From the cell containing the given text, extract its center point as (X, Y) coordinate. 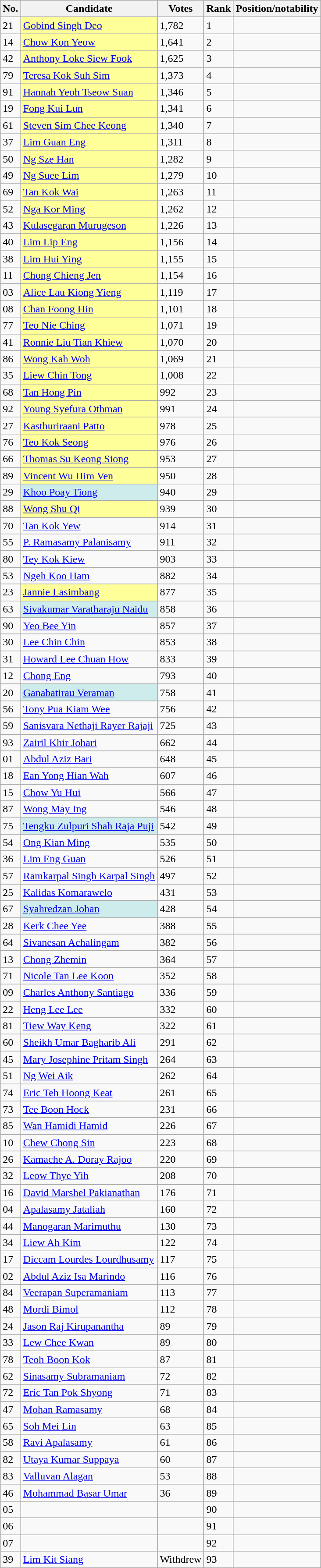
1,008 (181, 375)
09 (11, 992)
291 (181, 1043)
Tengku Zulpuri Shah Raja Puji (89, 826)
1,641 (181, 42)
1,226 (181, 226)
Young Syefura Othman (89, 409)
Soh Mei Lin (89, 1426)
Valluvan Alagan (89, 1476)
1,071 (181, 326)
Thomas Su Keong Siong (89, 459)
Abdul Aziz Isa Marindo (89, 1276)
Lew Chee Kwan (89, 1343)
Alice Lau Kiong Yieng (89, 292)
Ronnie Liu Tian Khiew (89, 342)
1,262 (181, 209)
David Marshel Pakianathan (89, 1193)
Eric Teh Hoong Keat (89, 1093)
793 (181, 676)
Gobind Singh Deo (89, 25)
176 (181, 1193)
226 (181, 1126)
Tan Kok Yew (89, 526)
1,625 (181, 59)
Lim Kit Siang (89, 1560)
Lee Chin Chin (89, 642)
Ng Wei Aik (89, 1076)
P. Ramasamy Palanisamy (89, 542)
1,156 (181, 242)
991 (181, 409)
112 (181, 1310)
117 (181, 1259)
950 (181, 475)
160 (181, 1209)
352 (181, 976)
04 (11, 1209)
1,119 (181, 292)
7 (218, 125)
1,154 (181, 276)
220 (181, 1159)
Jason Raj Kirupanantha (89, 1326)
03 (11, 292)
Rank (218, 9)
Vincent Wu Him Ven (89, 475)
1,782 (181, 25)
Sheikh Umar Bagharib Ali (89, 1043)
Ong Kian Ming (89, 842)
Sivakumar Varatharaju Naidu (89, 609)
1,341 (181, 109)
Anthony Loke Siew Fook (89, 59)
Chow Kon Yeow (89, 42)
Mohammad Basar Umar (89, 1493)
Nicole Tan Lee Koon (89, 976)
Kerk Chee Yee (89, 926)
Eric Tan Pok Shyong (89, 1393)
607 (181, 776)
903 (181, 559)
6 (218, 109)
208 (181, 1176)
725 (181, 726)
Liew Ah Kim (89, 1242)
939 (181, 509)
Ean Yong Hian Wah (89, 776)
526 (181, 859)
Leow Thye Yih (89, 1176)
Tey Kok Kiew (89, 559)
322 (181, 1026)
546 (181, 809)
02 (11, 1276)
1,311 (181, 142)
1,340 (181, 125)
Yeo Bee Yin (89, 626)
Liew Chin Tong (89, 375)
Tiew Way Keng (89, 1026)
1,069 (181, 359)
Wong Kah Woh (89, 359)
833 (181, 659)
116 (181, 1276)
431 (181, 892)
Sanisvara Nethaji Rayer Rajaji (89, 726)
1,373 (181, 75)
Utaya Kumar Suppaya (89, 1459)
Tony Pua Kiam Wee (89, 709)
Ganabatirau Veraman (89, 692)
05 (11, 1509)
07 (11, 1543)
Lim Hui Ying (89, 259)
Kulasegaran Murugeson (89, 226)
Ng Suee Lim (89, 175)
978 (181, 425)
911 (181, 542)
Sivanesan Achalingam (89, 942)
428 (181, 909)
1,070 (181, 342)
Chow Yu Hui (89, 793)
Syahredzan Johan (89, 909)
261 (181, 1093)
2 (218, 42)
Fong Kui Lun (89, 109)
758 (181, 692)
853 (181, 642)
122 (181, 1242)
Teoh Boon Kok (89, 1359)
914 (181, 526)
497 (181, 876)
Mohan Ramasamy (89, 1409)
Diccam Lourdes Lourdhusamy (89, 1259)
1 (218, 25)
08 (11, 309)
1,282 (181, 159)
1,155 (181, 259)
Lim Guan Eng (89, 142)
01 (11, 759)
3 (218, 59)
976 (181, 442)
Chong Zhemin (89, 959)
Kalidas Komarawelo (89, 892)
1,263 (181, 192)
336 (181, 992)
Ngeh Koo Ham (89, 576)
1,346 (181, 92)
Zairil Khir Johari (89, 743)
Sinasamy Subramaniam (89, 1376)
Howard Lee Chuan How (89, 659)
231 (181, 1109)
Candidate (89, 9)
535 (181, 842)
Lim Lip Eng (89, 242)
332 (181, 1009)
5 (218, 92)
Chong Chieng Jen (89, 276)
364 (181, 959)
8 (218, 142)
Withdrew (181, 1560)
953 (181, 459)
Veerapan Superamaniam (89, 1293)
Abdul Aziz Bari (89, 759)
Wan Hamidi Hamid (89, 1126)
262 (181, 1076)
Votes (181, 9)
882 (181, 576)
940 (181, 492)
Tan Kok Wai (89, 192)
264 (181, 1059)
Mary Josephine Pritam Singh (89, 1059)
877 (181, 592)
542 (181, 826)
Kamache A. Doray Rajoo (89, 1159)
1,279 (181, 175)
Heng Lee Lee (89, 1009)
Chong Eng (89, 676)
Wong May Ing (89, 809)
Wong Shu Qi (89, 509)
Mordi Bimol (89, 1310)
Ramkarpal Singh Karpal Singh (89, 876)
Tan Hong Pin (89, 392)
858 (181, 609)
382 (181, 942)
Lim Eng Guan (89, 859)
130 (181, 1226)
Teresa Kok Suh Sim (89, 75)
Position/notability (277, 9)
06 (11, 1526)
Nga Kor Ming (89, 209)
992 (181, 392)
Hannah Yeoh Tseow Suan (89, 92)
4 (218, 75)
Jannie Lasimbang (89, 592)
Teo Nie Ching (89, 326)
Ng Sze Han (89, 159)
Tee Boon Hock (89, 1109)
Charles Anthony Santiago (89, 992)
648 (181, 759)
223 (181, 1143)
662 (181, 743)
756 (181, 709)
Chew Chong Sin (89, 1143)
388 (181, 926)
566 (181, 793)
Manogaran Marimuthu (89, 1226)
1,101 (181, 309)
Apalasamy Jataliah (89, 1209)
Steven Sim Chee Keong (89, 125)
857 (181, 626)
Teo Kok Seong (89, 442)
Khoo Poay Tiong (89, 492)
Chan Foong Hin (89, 309)
113 (181, 1293)
Ravi Apalasamy (89, 1443)
9 (218, 159)
Kasthuriraani Patto (89, 425)
No. (11, 9)
